For the text-containing cell, return its midpoint in (X, Y) coordinate format. 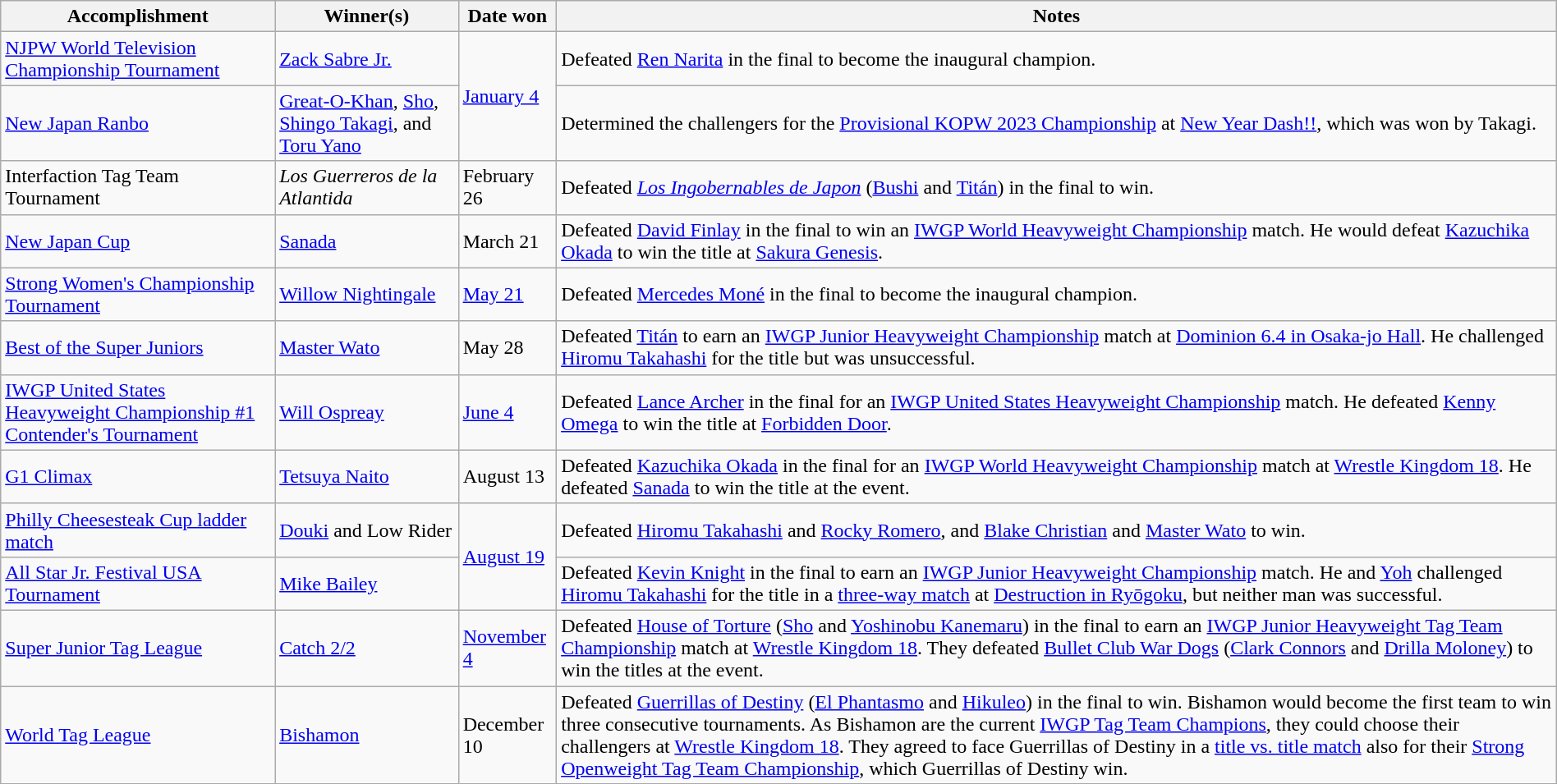
Sanada (366, 241)
Tetsuya Naito (366, 476)
Defeated Los Ingobernables de Japon (Bushi and Titán) in the final to win. (1057, 187)
February 26 (508, 187)
NJPW World Television Championship Tournament (138, 59)
May 28 (508, 348)
Catch 2/2 (366, 648)
New Japan Ranbo (138, 123)
May 21 (508, 294)
June 4 (508, 412)
Accomplishment (138, 16)
Will Ospreay (366, 412)
Bishamon (366, 736)
Determined the challengers for the Provisional KOPW 2023 Championship at New Year Dash!!, which was won by Takagi. (1057, 123)
Master Wato (366, 348)
Best of the Super Juniors (138, 348)
Winner(s) (366, 16)
G1 Climax (138, 476)
Los Guerreros de la Atlantida (366, 187)
Super Junior Tag League (138, 648)
August 19 (508, 557)
All Star Jr. Festival USA Tournament (138, 583)
Willow Nightingale (366, 294)
Date won (508, 16)
Defeated Hiromu Takahashi and Rocky Romero, and Blake Christian and Master Wato to win. (1057, 530)
March 21 (508, 241)
Mike Bailey (366, 583)
Philly Cheesesteak Cup ladder match (138, 530)
Douki and Low Rider (366, 530)
December 10 (508, 736)
Zack Sabre Jr. (366, 59)
Defeated Mercedes Moné in the final to become the inaugural champion. (1057, 294)
Notes (1057, 16)
Great-O-Khan, Sho, Shingo Takagi, and Toru Yano (366, 123)
Defeated Ren Narita in the final to become the inaugural champion. (1057, 59)
World Tag League (138, 736)
New Japan Cup (138, 241)
Strong Women's Championship Tournament (138, 294)
IWGP United States Heavyweight Championship #1 Contender's Tournament (138, 412)
November 4 (508, 648)
August 13 (508, 476)
January 4 (508, 97)
Interfaction Tag Team Tournament (138, 187)
